Search for the cell housing the specified text and yield its (x, y) center coordinate. 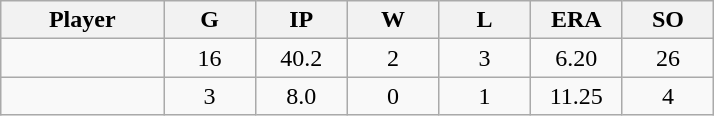
Player (82, 20)
SO (668, 20)
4 (668, 96)
16 (210, 58)
6.20 (576, 58)
40.2 (301, 58)
11.25 (576, 96)
W (393, 20)
IP (301, 20)
2 (393, 58)
0 (393, 96)
8.0 (301, 96)
26 (668, 58)
L (485, 20)
ERA (576, 20)
G (210, 20)
1 (485, 96)
